Return the [X, Y] coordinate for the center point of the cell that contains the specified text.  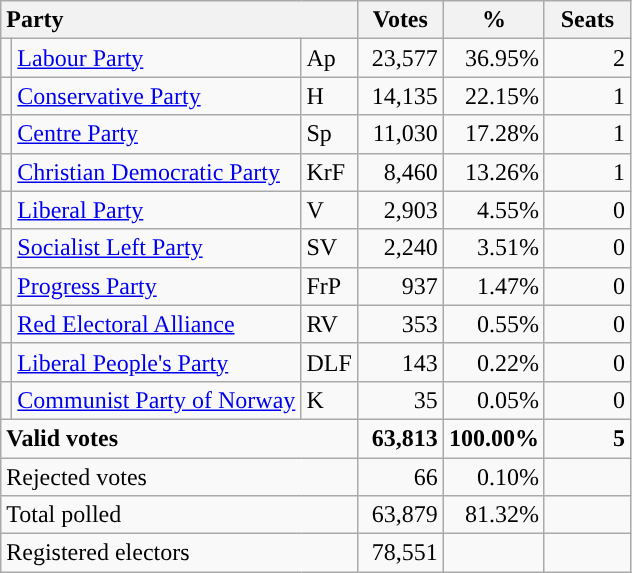
Registered electors [180, 553]
KrF [329, 172]
937 [400, 286]
143 [400, 362]
% [494, 20]
8,460 [400, 172]
Liberal People's Party [156, 362]
Valid votes [180, 438]
Red Electoral Alliance [156, 324]
Seats [587, 20]
FrP [329, 286]
H [329, 96]
17.28% [494, 134]
14,135 [400, 96]
23,577 [400, 58]
5 [587, 438]
81.32% [494, 515]
100.00% [494, 438]
0.05% [494, 400]
K [329, 400]
Progress Party [156, 286]
Conservative Party [156, 96]
Socialist Left Party [156, 248]
0.55% [494, 324]
2,903 [400, 210]
1.47% [494, 286]
78,551 [400, 553]
3.51% [494, 248]
0.22% [494, 362]
Liberal Party [156, 210]
2 [587, 58]
SV [329, 248]
2,240 [400, 248]
Ap [329, 58]
Rejected votes [180, 477]
DLF [329, 362]
36.95% [494, 58]
RV [329, 324]
11,030 [400, 134]
Christian Democratic Party [156, 172]
35 [400, 400]
22.15% [494, 96]
66 [400, 477]
4.55% [494, 210]
63,813 [400, 438]
Party [180, 20]
0.10% [494, 477]
Centre Party [156, 134]
Communist Party of Norway [156, 400]
Total polled [180, 515]
Labour Party [156, 58]
Sp [329, 134]
353 [400, 324]
Votes [400, 20]
63,879 [400, 515]
V [329, 210]
13.26% [494, 172]
